Search for the cell housing the specified text and yield its [X, Y] center coordinate. 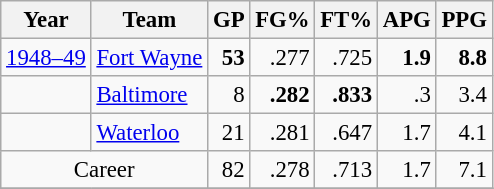
.833 [346, 95]
Year [46, 20]
7.1 [464, 170]
.3 [406, 95]
53 [229, 58]
8.8 [464, 58]
.281 [282, 133]
.725 [346, 58]
Baltimore [150, 95]
GP [229, 20]
Waterloo [150, 133]
FG% [282, 20]
.282 [282, 95]
1948–49 [46, 58]
Team [150, 20]
Fort Wayne [150, 58]
4.1 [464, 133]
1.9 [406, 58]
.278 [282, 170]
.647 [346, 133]
APG [406, 20]
Career [104, 170]
82 [229, 170]
PPG [464, 20]
21 [229, 133]
.277 [282, 58]
3.4 [464, 95]
FT% [346, 20]
.713 [346, 170]
8 [229, 95]
